Extract the [x, y] coordinate from the center of the cell holding the provided text.  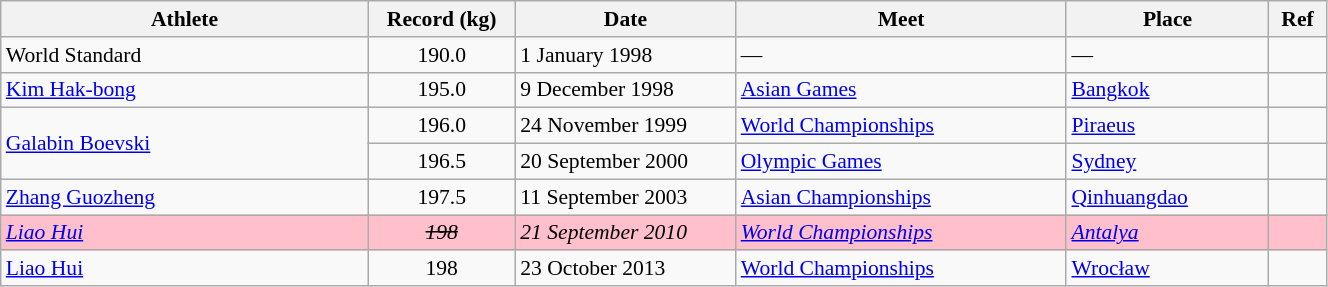
Zhang Guozheng [184, 197]
Qinhuangdao [1167, 197]
Ref [1298, 19]
20 September 2000 [625, 162]
11 September 2003 [625, 197]
Bangkok [1167, 90]
190.0 [442, 55]
23 October 2013 [625, 269]
Olympic Games [902, 162]
Wrocław [1167, 269]
197.5 [442, 197]
196.0 [442, 126]
21 September 2010 [625, 233]
Meet [902, 19]
24 November 1999 [625, 126]
196.5 [442, 162]
Kim Hak-bong [184, 90]
Place [1167, 19]
9 December 1998 [625, 90]
1 January 1998 [625, 55]
Galabin Boevski [184, 144]
Sydney [1167, 162]
Asian Games [902, 90]
Asian Championships [902, 197]
Piraeus [1167, 126]
Antalya [1167, 233]
Date [625, 19]
195.0 [442, 90]
Record (kg) [442, 19]
Athlete [184, 19]
World Standard [184, 55]
